Locate the cell with the specified text and output its (X, Y) center coordinate. 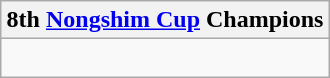
8th Nongshim Cup Champions (165, 20)
